Search for the cell housing the specified text and yield its (X, Y) center coordinate. 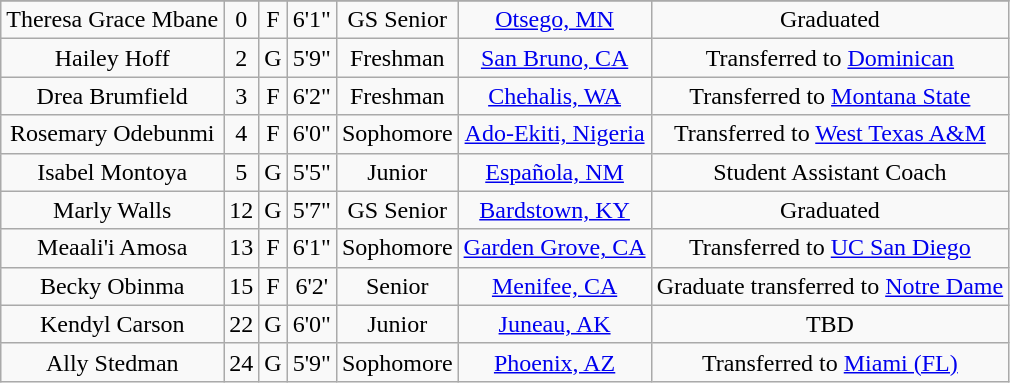
Drea Brumfield (112, 96)
Phoenix, AZ (554, 362)
Garden Grove, CA (554, 248)
Juneau, AK (554, 324)
Becky Obinma (112, 286)
Hailey Hoff (112, 58)
Rosemary Odebunmi (112, 134)
Chehalis, WA (554, 96)
TBD (830, 324)
Ado-Ekiti, Nigeria (554, 134)
Marly Walls (112, 210)
Transferred to Montana State (830, 96)
13 (242, 248)
3 (242, 96)
Senior (397, 286)
Otsego, MN (554, 20)
6'2' (312, 286)
Kendyl Carson (112, 324)
24 (242, 362)
Transferred to UC San Diego (830, 248)
Española, NM (554, 172)
12 (242, 210)
Transferred to Dominican (830, 58)
Ally Stedman (112, 362)
22 (242, 324)
6'2" (312, 96)
San Bruno, CA (554, 58)
5'7" (312, 210)
Menifee, CA (554, 286)
2 (242, 58)
Student Assistant Coach (830, 172)
5'5" (312, 172)
5 (242, 172)
4 (242, 134)
15 (242, 286)
Bardstown, KY (554, 210)
0 (242, 20)
Theresa Grace Mbane (112, 20)
Isabel Montoya (112, 172)
Transferred to West Texas A&M (830, 134)
Transferred to Miami (FL) (830, 362)
Meaali'i Amosa (112, 248)
Graduate transferred to Notre Dame (830, 286)
